Locate the cell with the specified text and output its [X, Y] center coordinate. 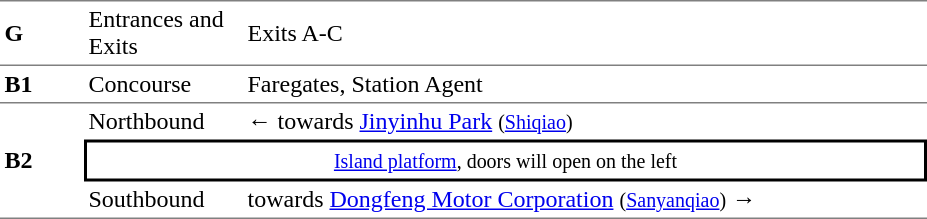
← towards Jinyinhu Park (Shiqiao) [585, 122]
Exits A-C [585, 33]
Entrances and Exits [164, 33]
Island platform, doors will open on the left [506, 161]
Northbound [164, 122]
Concourse [164, 85]
G [42, 33]
B1 [42, 85]
Faregates, Station Agent [585, 85]
